For the text-containing cell, return its midpoint in [X, Y] coordinate format. 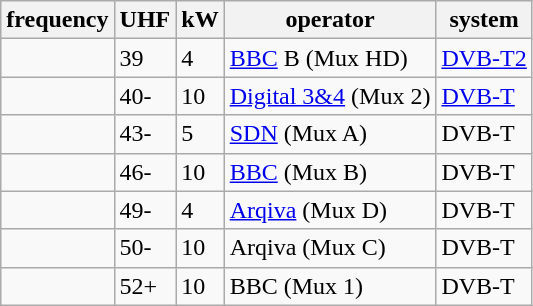
operator [330, 20]
frequency [58, 20]
39 [145, 58]
Arqiva (Mux C) [330, 248]
43- [145, 134]
Arqiva (Mux D) [330, 210]
50- [145, 248]
BBC B (Mux HD) [330, 58]
40- [145, 96]
UHF [145, 20]
DVB-T2 [484, 58]
Digital 3&4 (Mux 2) [330, 96]
kW [200, 20]
system [484, 20]
52+ [145, 286]
BBC (Mux 1) [330, 286]
BBC (Mux B) [330, 172]
49- [145, 210]
SDN (Mux A) [330, 134]
5 [200, 134]
46- [145, 172]
